Search for the cell housing the specified text and yield its [x, y] center coordinate. 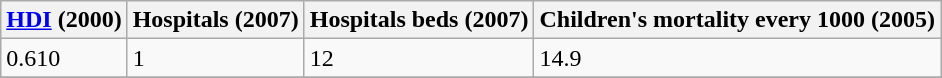
0.610 [64, 58]
14.9 [738, 58]
Hospitals (2007) [216, 20]
12 [419, 58]
HDI (2000) [64, 20]
Hospitals beds (2007) [419, 20]
1 [216, 58]
Children's mortality every 1000 (2005) [738, 20]
